Provide the (x, y) coordinate of the cell's center where the given text is located.  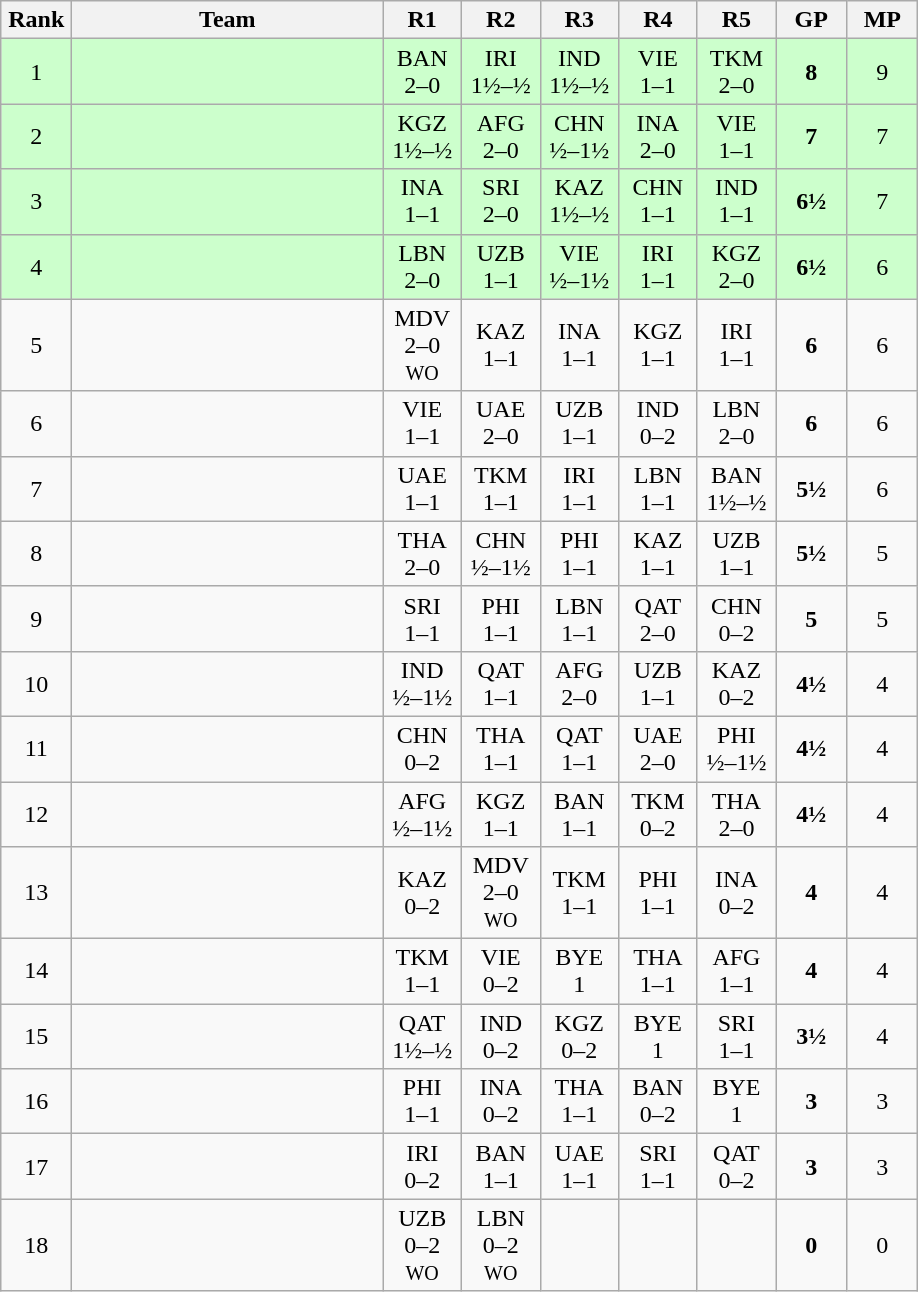
18 (36, 1245)
BAN1½–½ (736, 488)
3½ (812, 1036)
IND1–1 (736, 202)
SRI2–0 (500, 202)
QAT0–2 (736, 1166)
KGZ1½–½ (422, 136)
14 (36, 972)
11 (36, 748)
2 (36, 136)
TKM0–2 (658, 814)
17 (36, 1166)
BAN0–2 (658, 1102)
IND1½–½ (580, 72)
KAZ1½–½ (580, 202)
QAT1½–½ (422, 1036)
GP (812, 20)
VIE0–2 (500, 972)
Team (228, 20)
KGZ2–0 (736, 266)
CHN1–1 (658, 202)
R2 (500, 20)
R3 (580, 20)
IRI0–2 (422, 1166)
MP (882, 20)
LBN0–2 WO (500, 1245)
VIE½–1½ (580, 266)
IND½–1½ (422, 684)
13 (36, 893)
KGZ0–2 (580, 1036)
R4 (658, 20)
INA2–0 (658, 136)
AFG½–1½ (422, 814)
R1 (422, 20)
IRI1½–½ (500, 72)
15 (36, 1036)
QAT2–0 (658, 618)
BAN2–0 (422, 72)
16 (36, 1102)
10 (36, 684)
AFG1–1 (736, 972)
TKM2–0 (736, 72)
UZB0–2 WO (422, 1245)
1 (36, 72)
R5 (736, 20)
Rank (36, 20)
12 (36, 814)
PHI½–1½ (736, 748)
